Determine the [x, y] coordinate at the center of the cell enclosing the given text.  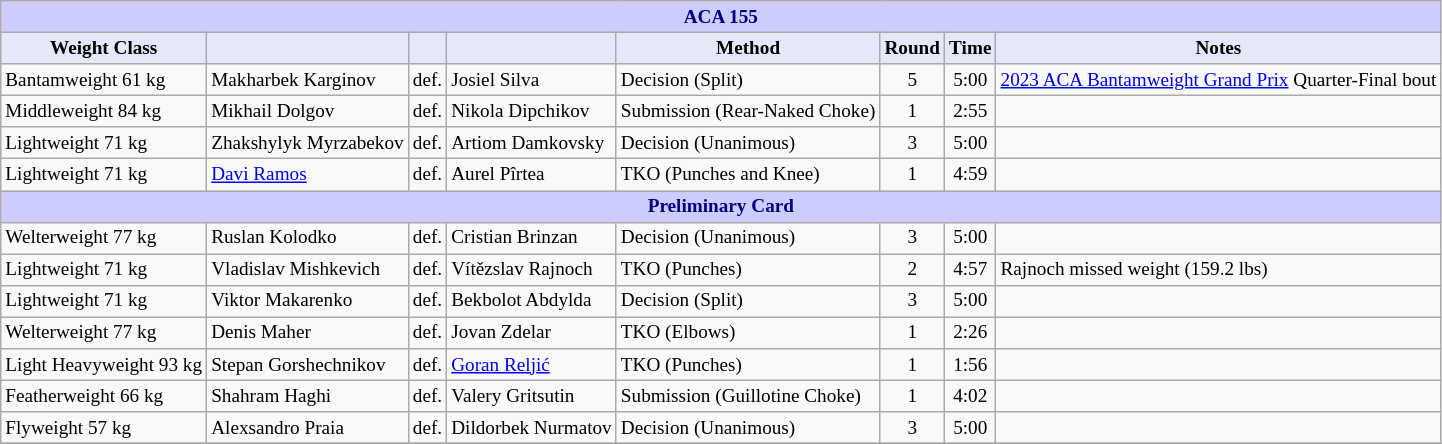
4:59 [970, 175]
Viktor Makarenko [308, 301]
Vladislav Mishkevich [308, 270]
Makharbek Karginov [308, 80]
Valery Gritsutin [532, 396]
2:26 [970, 333]
Method [748, 48]
Vítězslav Rajnoch [532, 270]
Middleweight 84 kg [104, 111]
Bekbolot Abdylda [532, 301]
2:55 [970, 111]
Aurel Pîrtea [532, 175]
Mikhail Dolgov [308, 111]
Zhakshylyk Myrzabekov [308, 143]
Submission (Guillotine Choke) [748, 396]
Shahram Haghi [308, 396]
Jovan Zdelar [532, 333]
TKO (Elbows) [748, 333]
Featherweight 66 kg [104, 396]
Notes [1218, 48]
Ruslan Kolodko [308, 238]
Rajnoch missed weight (159.2 lbs) [1218, 270]
ACA 155 [721, 17]
Davi Ramos [308, 175]
2 [912, 270]
Preliminary Card [721, 206]
5 [912, 80]
Dildorbek Nurmatov [532, 428]
Alexsandro Praia [308, 428]
TKO (Punches and Knee) [748, 175]
Goran Reljić [532, 365]
Josiel Silva [532, 80]
Round [912, 48]
Nikola Dipchikov [532, 111]
Flyweight 57 kg [104, 428]
Cristian Brinzan [532, 238]
Denis Maher [308, 333]
Bantamweight 61 kg [104, 80]
Light Heavyweight 93 kg [104, 365]
2023 ACA Bantamweight Grand Prix Quarter-Final bout [1218, 80]
Submission (Rear-Naked Choke) [748, 111]
Weight Class [104, 48]
Time [970, 48]
Stepan Gorshechnikov [308, 365]
1:56 [970, 365]
Artiom Damkovsky [532, 143]
4:57 [970, 270]
4:02 [970, 396]
